Identify which cell holds the provided text, then report its [X, Y] central coordinate. 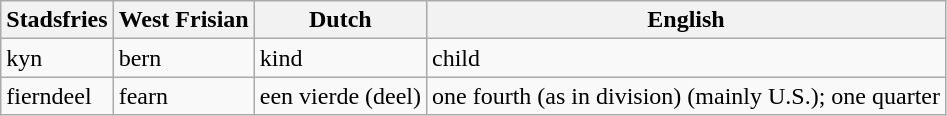
een vierde (deel) [340, 96]
kyn [57, 58]
Dutch [340, 20]
bern [184, 58]
fearn [184, 96]
fierndeel [57, 96]
Stadsfries [57, 20]
child [686, 58]
English [686, 20]
one fourth (as in division) (mainly U.S.); one quarter [686, 96]
kind [340, 58]
West Frisian [184, 20]
